Locate the cell with the specified text and output its (X, Y) center coordinate. 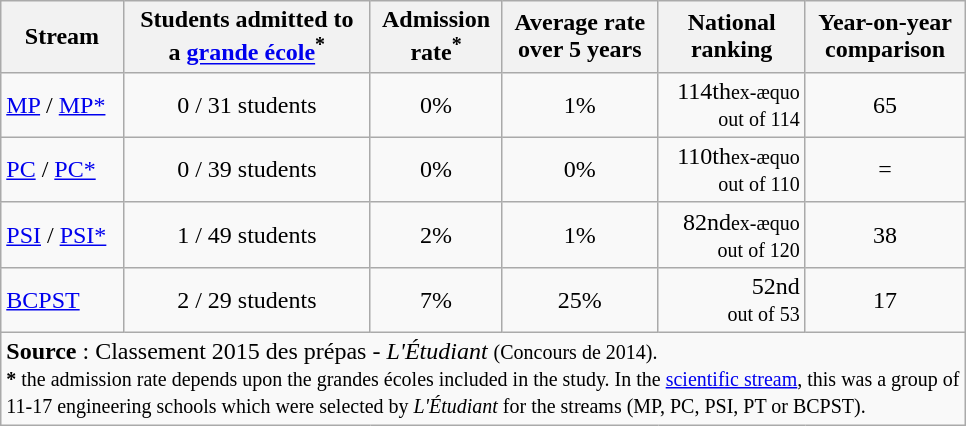
65 (885, 104)
2 / 29 students (246, 300)
PC / PC* (62, 170)
38 (885, 234)
PSI / PSI* (62, 234)
1 / 49 students (246, 234)
110thex-æquoout of 110 (732, 170)
Nationalranking (732, 37)
0 / 31 students (246, 104)
Average rateover 5 years (580, 37)
Year-on-yearcomparison (885, 37)
Stream (62, 37)
82ndex-æquoout of 120 (732, 234)
2% (436, 234)
7% (436, 300)
52ndout of 53 (732, 300)
MP / MP* (62, 104)
25% (580, 300)
114thex-æquoout of 114 (732, 104)
0 / 39 students (246, 170)
Admissionrate* (436, 37)
BCPST (62, 300)
17 (885, 300)
Students admitted toa grande école* (246, 37)
= (885, 170)
